Locate the cell with the specified text and output its (x, y) center coordinate. 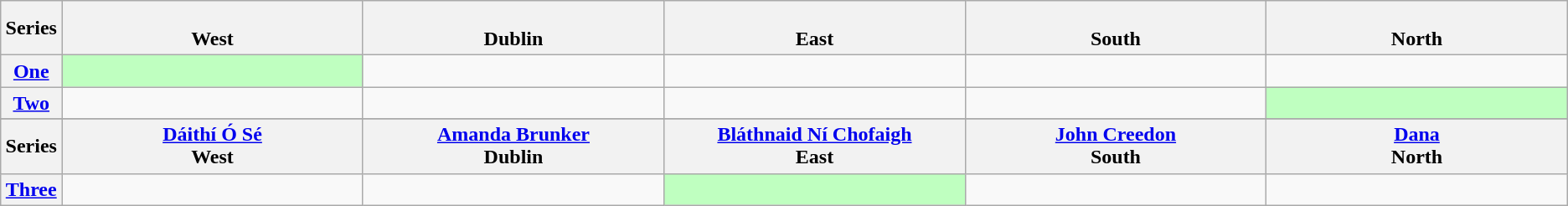
Bláthnaid Ní ChofaighEast (814, 146)
South (1116, 28)
DanaNorth (1417, 146)
Two (32, 103)
Dáithí Ó SéWest (213, 146)
East (814, 28)
One (32, 71)
West (213, 28)
Three (32, 189)
Amanda BrunkerDublin (513, 146)
Dublin (513, 28)
John CreedonSouth (1116, 146)
North (1417, 28)
